Locate the cell with the specified text and output its (x, y) center coordinate. 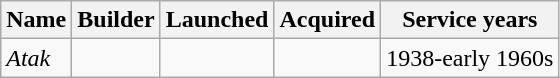
Atak (36, 58)
1938-early 1960s (470, 58)
Launched (217, 20)
Acquired (328, 20)
Builder (116, 20)
Name (36, 20)
Service years (470, 20)
